Detect which cell encompasses the target text, then output its (x, y) center coordinate. 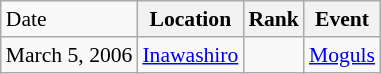
Rank (274, 19)
Inawashiro (190, 55)
March 5, 2006 (70, 55)
Moguls (342, 55)
Location (190, 19)
Event (342, 19)
Date (70, 19)
